Find where the given text appears and provide that cell's center as (X, Y) coordinate. 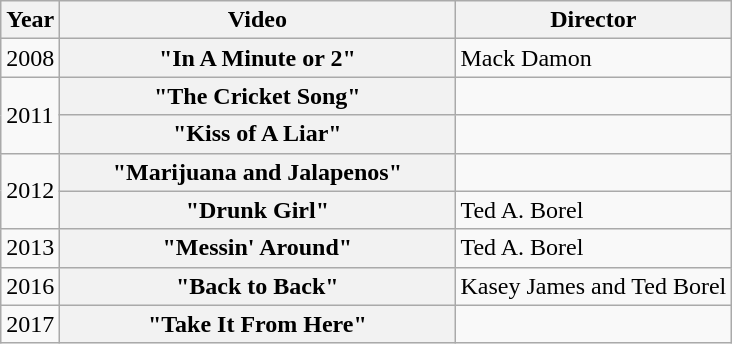
"Marijuana and Jalapenos" (258, 172)
2016 (30, 286)
Mack Damon (594, 58)
"Messin' Around" (258, 248)
2012 (30, 191)
"Kiss of A Liar" (258, 134)
"Back to Back" (258, 286)
"Take It From Here" (258, 324)
2017 (30, 324)
2011 (30, 115)
Director (594, 20)
"The Cricket Song" (258, 96)
Video (258, 20)
2013 (30, 248)
2008 (30, 58)
Kasey James and Ted Borel (594, 286)
Year (30, 20)
"Drunk Girl" (258, 210)
"In A Minute or 2" (258, 58)
